Return [X, Y] of the center of cell containing provided text 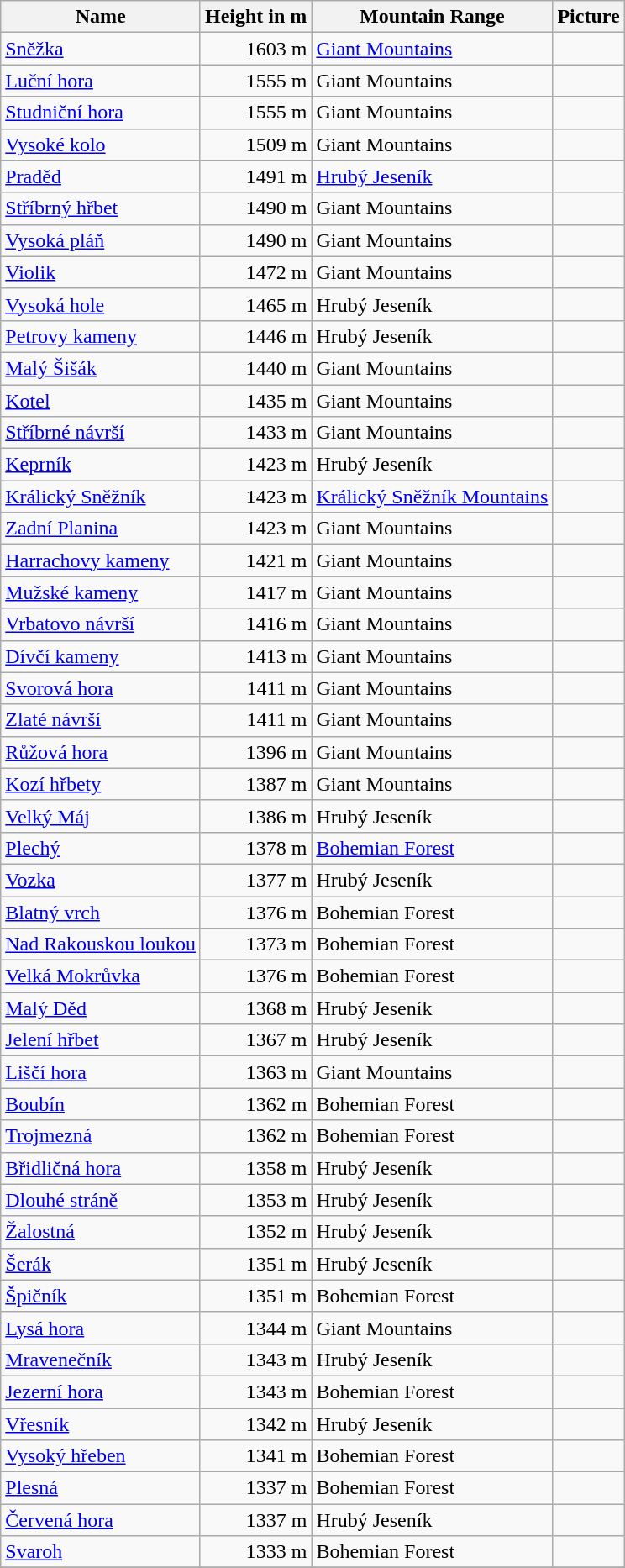
Dívčí kameny [101, 656]
Velký Máj [101, 816]
Height in m [255, 17]
Harrachovy kameny [101, 560]
1368 m [255, 1008]
1603 m [255, 49]
Kotel [101, 401]
Vozka [101, 880]
Malý Děd [101, 1008]
Stříbrný hřbet [101, 208]
1377 m [255, 880]
Luční hora [101, 81]
Vysoký hřeben [101, 1456]
Liščí hora [101, 1072]
1433 m [255, 433]
1440 m [255, 368]
Petrovy kameny [101, 336]
Violik [101, 272]
Svaroh [101, 1552]
1421 m [255, 560]
Studniční hora [101, 113]
1342 m [255, 1424]
Malý Šišák [101, 368]
1396 m [255, 752]
Špičník [101, 1296]
1378 m [255, 848]
Name [101, 17]
Stříbrné návrší [101, 433]
1352 m [255, 1232]
1417 m [255, 592]
Mravenečník [101, 1360]
1358 m [255, 1168]
Vřesník [101, 1424]
1367 m [255, 1040]
Velká Mokrůvka [101, 976]
Vysoké kolo [101, 145]
Mountain Range [432, 17]
1435 m [255, 401]
Růžová hora [101, 752]
1509 m [255, 145]
1363 m [255, 1072]
Sněžka [101, 49]
1353 m [255, 1200]
1416 m [255, 624]
Mužské kameny [101, 592]
1465 m [255, 304]
1472 m [255, 272]
Boubín [101, 1104]
Plesná [101, 1488]
1344 m [255, 1328]
Praděd [101, 176]
Trojmezná [101, 1136]
Plechý [101, 848]
Vysoká hole [101, 304]
Jelení hřbet [101, 1040]
Nad Rakouskou loukou [101, 944]
1341 m [255, 1456]
Králický Sněžník Mountains [432, 497]
Svorová hora [101, 688]
Vysoká pláň [101, 240]
Břidličná hora [101, 1168]
Vrbatovo návrší [101, 624]
1333 m [255, 1552]
Picture [588, 17]
Kozí hřbety [101, 784]
Zadní Planina [101, 529]
1491 m [255, 176]
1386 m [255, 816]
1413 m [255, 656]
Blatný vrch [101, 912]
1387 m [255, 784]
Žalostná [101, 1232]
Králický Sněžník [101, 497]
Dlouhé stráně [101, 1200]
Šerák [101, 1264]
Lysá hora [101, 1328]
Keprník [101, 465]
1446 m [255, 336]
1373 m [255, 944]
Zlaté návrší [101, 720]
Jezerní hora [101, 1392]
Červená hora [101, 1520]
